Locate the cell with the specified text and output its [X, Y] center coordinate. 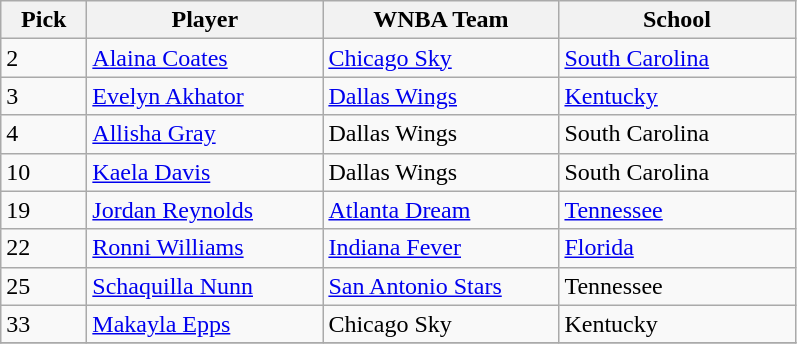
22 [44, 248]
25 [44, 286]
Atlanta Dream [441, 210]
3 [44, 96]
Player [205, 20]
2 [44, 58]
School [677, 20]
Ronni Williams [205, 248]
WNBA Team [441, 20]
Alaina Coates [205, 58]
Pick [44, 20]
Florida [677, 248]
4 [44, 134]
Allisha Gray [205, 134]
33 [44, 324]
Makayla Epps [205, 324]
Schaquilla Nunn [205, 286]
Jordan Reynolds [205, 210]
Kaela Davis [205, 172]
Evelyn Akhator [205, 96]
19 [44, 210]
San Antonio Stars [441, 286]
Indiana Fever [441, 248]
10 [44, 172]
